Determine the (X, Y) coordinate at the center of the cell enclosing the given text.  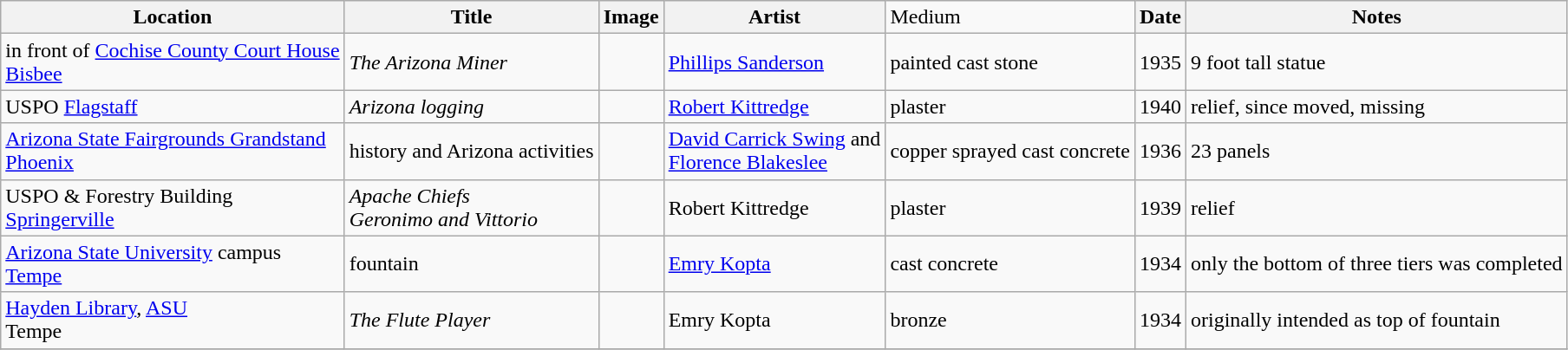
Date (1160, 17)
bronze (1010, 321)
1940 (1160, 107)
Hayden Library, ASU Tempe (173, 321)
fountain (472, 263)
Arizona logging (472, 107)
history and Arizona activities (472, 151)
The Arizona Miner (472, 62)
David Carrick Swing andFlorence Blakeslee (774, 151)
Image (631, 17)
Notes (1377, 17)
cast concrete (1010, 263)
Medium (1010, 17)
Title (472, 17)
only the bottom of three tiers was completed (1377, 263)
Artist (774, 17)
in front of Cochise County Court HouseBisbee (173, 62)
painted cast stone (1010, 62)
1936 (1160, 151)
Location (173, 17)
23 panels (1377, 151)
The Flute Player (472, 321)
copper sprayed cast concrete (1010, 151)
Phillips Sanderson (774, 62)
relief, since moved, missing (1377, 107)
1935 (1160, 62)
1939 (1160, 208)
Apache ChiefsGeronimo and Vittorio (472, 208)
relief (1377, 208)
originally intended as top of fountain (1377, 321)
Arizona State University campusTempe (173, 263)
9 foot tall statue (1377, 62)
Arizona State Fairgrounds GrandstandPhoenix (173, 151)
USPO Flagstaff (173, 107)
USPO & Forestry BuildingSpringerville (173, 208)
